Pinpoint the cell where the given text exists, returning its [X, Y] midpoint coordinate. 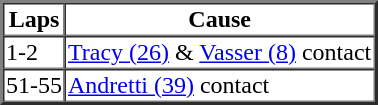
Laps [34, 20]
51-55 [34, 86]
Tracy (26) & Vasser (8) contact [220, 52]
Andretti (39) contact [220, 86]
1-2 [34, 52]
Cause [220, 20]
